Detect which cell encompasses the target text, then output its (X, Y) center coordinate. 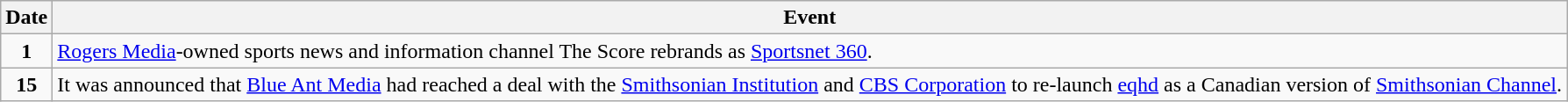
1 (26, 51)
Event (810, 18)
Date (26, 18)
15 (26, 84)
Rogers Media-owned sports news and information channel The Score rebrands as Sportsnet 360. (810, 51)
